Output the (x, y) coordinate of the center of the cell containing the given text.  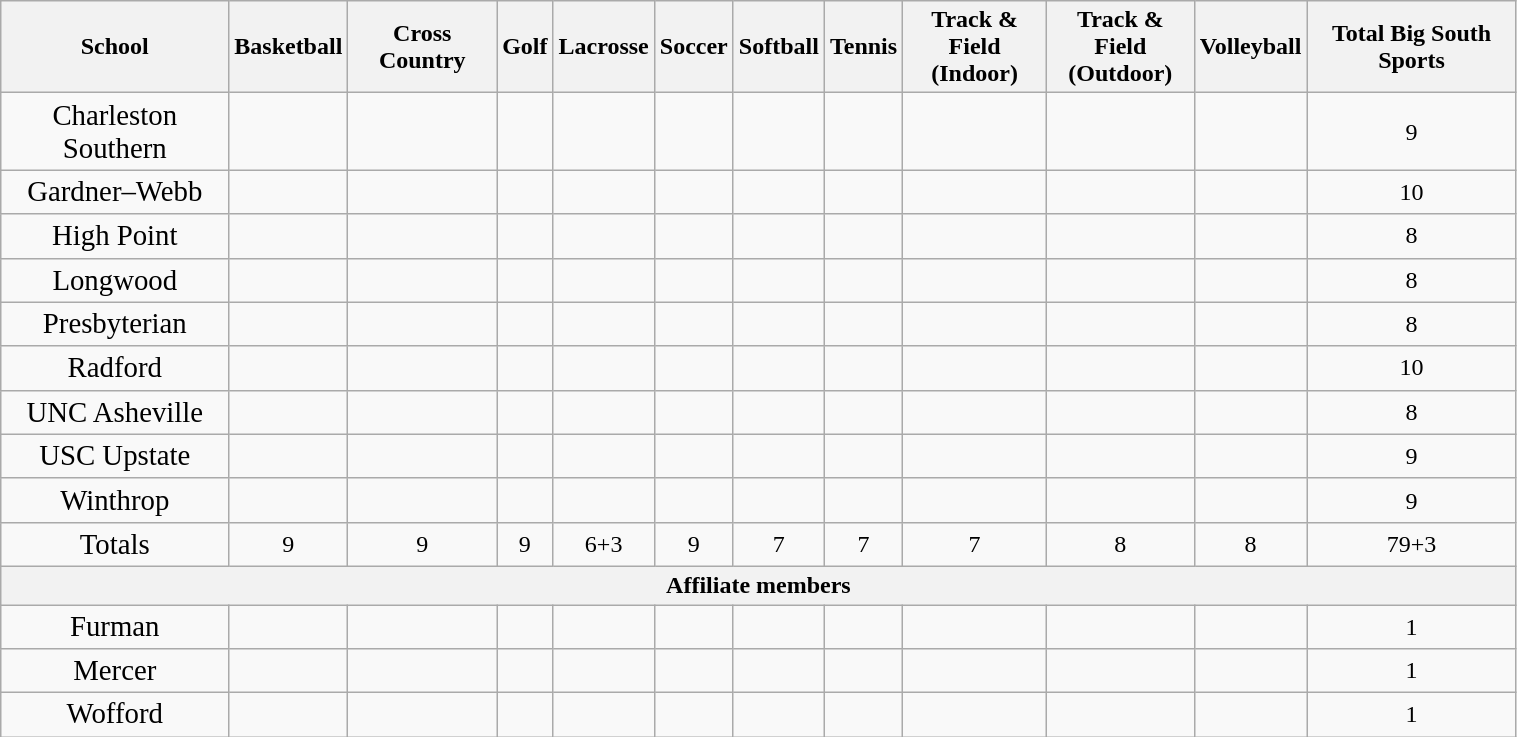
Affiliate members (758, 585)
School (115, 47)
Radford (115, 368)
Charleston Southern (115, 132)
Gardner–Webb (115, 192)
Lacrosse (604, 47)
Mercer (115, 671)
USC Upstate (115, 456)
Totals (115, 544)
Wofford (115, 715)
Track & Field(Indoor) (975, 47)
Tennis (863, 47)
Softball (778, 47)
6+3 (604, 544)
Total Big South Sports (1412, 47)
Presbyterian (115, 324)
Track & Field(Outdoor) (1121, 47)
Winthrop (115, 500)
Soccer (694, 47)
Volleyball (1250, 47)
Golf (525, 47)
Basketball (288, 47)
79+3 (1412, 544)
Cross Country (422, 47)
Furman (115, 626)
Longwood (115, 280)
High Point (115, 236)
UNC Asheville (115, 412)
